Search for the cell housing the specified text and yield its [X, Y] center coordinate. 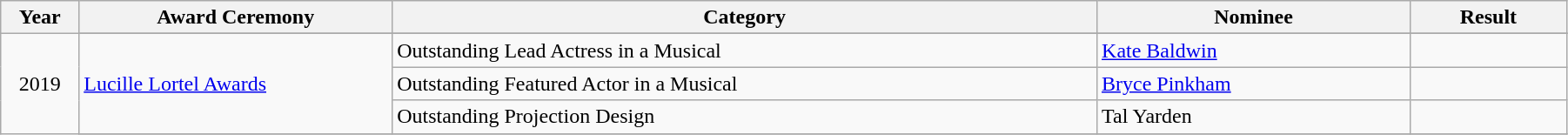
Lucille Lortel Awards [236, 84]
Bryce Pinkham [1254, 84]
2019 [40, 84]
Outstanding Featured Actor in a Musical [745, 84]
Outstanding Lead Actress in a Musical [745, 51]
Year [40, 17]
Award Ceremony [236, 17]
Result [1488, 17]
Outstanding Projection Design [745, 117]
Category [745, 17]
Tal Yarden [1254, 117]
Nominee [1254, 17]
Kate Baldwin [1254, 51]
